Capture the cell that displays the provided text and extract its (x, y) central coordinate. 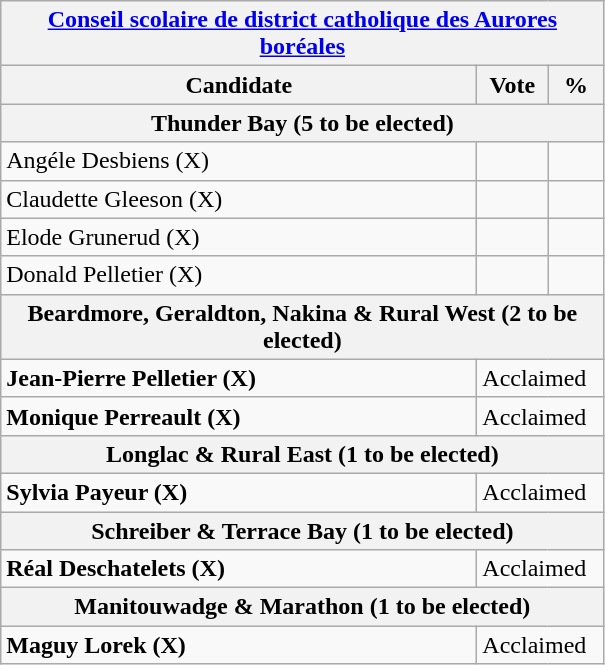
Claudette Gleeson (X) (239, 199)
Angéle Desbiens (X) (239, 161)
Vote (512, 85)
Sylvia Payeur (X) (239, 492)
Manitouwadge & Marathon (1 to be elected) (302, 607)
Candidate (239, 85)
Réal Deschatelets (X) (239, 569)
% (576, 85)
Beardmore, Geraldton, Nakina & Rural West (2 to be elected) (302, 326)
Jean-Pierre Pelletier (X) (239, 378)
Conseil scolaire de district catholique des Aurores boréales (302, 34)
Donald Pelletier (X) (239, 275)
Elode Grunerud (X) (239, 237)
Thunder Bay (5 to be elected) (302, 123)
Longlac & Rural East (1 to be elected) (302, 454)
Schreiber & Terrace Bay (1 to be elected) (302, 531)
Maguy Lorek (X) (239, 645)
Monique Perreault (X) (239, 416)
